From the cell containing the given text, extract its center point as [x, y] coordinate. 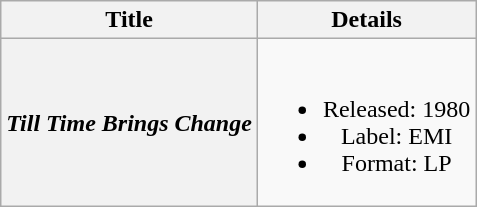
Title [130, 20]
Released: 1980Label: EMIFormat: LP [366, 122]
Till Time Brings Change [130, 122]
Details [366, 20]
